For the text-containing cell, return its midpoint in (x, y) coordinate format. 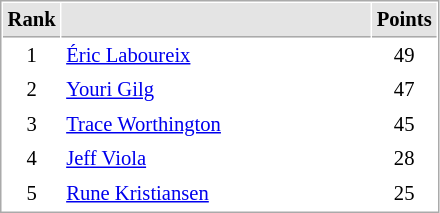
Youri Gilg (216, 90)
25 (404, 194)
49 (404, 56)
Points (404, 20)
Jeff Viola (216, 158)
45 (404, 124)
47 (404, 90)
Rank (32, 20)
Éric Laboureix (216, 56)
Rune Kristiansen (216, 194)
5 (32, 194)
Trace Worthington (216, 124)
1 (32, 56)
3 (32, 124)
4 (32, 158)
28 (404, 158)
2 (32, 90)
